Scan for the cell matching the given text and deliver its [x, y] coordinate at center. 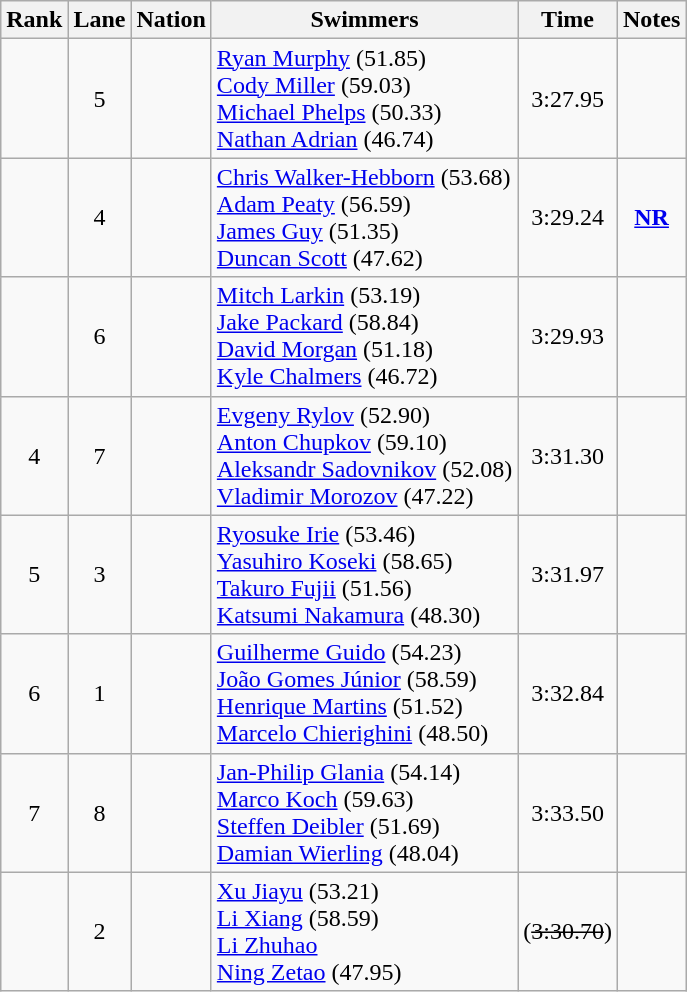
3 [100, 574]
Xu Jiayu (53.21)Li Xiang (58.59)Li ZhuhaoNing Zetao (47.95) [364, 932]
3:27.95 [568, 98]
3:29.24 [568, 218]
Jan-Philip Glania (54.14)Marco Koch (59.63)Steffen Deibler (51.69)Damian Wierling (48.04) [364, 812]
Ryosuke Irie (53.46)Yasuhiro Koseki (58.65)Takuro Fujii (51.56)Katsumi Nakamura (48.30) [364, 574]
1 [100, 694]
8 [100, 812]
Evgeny Rylov (52.90)Anton Chupkov (59.10)Aleksandr Sadovnikov (52.08)Vladimir Morozov (47.22) [364, 456]
Notes [651, 20]
3:32.84 [568, 694]
Swimmers [364, 20]
Mitch Larkin (53.19)Jake Packard (58.84)David Morgan (51.18)Kyle Chalmers (46.72) [364, 336]
2 [100, 932]
Ryan Murphy (51.85) Cody Miller (59.03)Michael Phelps (50.33)Nathan Adrian (46.74) [364, 98]
Rank [34, 20]
3:31.97 [568, 574]
Guilherme Guido (54.23)João Gomes Júnior (58.59)Henrique Martins (51.52)Marcelo Chierighini (48.50) [364, 694]
Chris Walker-Hebborn (53.68)Adam Peaty (56.59)James Guy (51.35)Duncan Scott (47.62) [364, 218]
Time [568, 20]
Lane [100, 20]
(3:30.70) [568, 932]
Nation [171, 20]
3:31.30 [568, 456]
3:33.50 [568, 812]
NR [651, 218]
3:29.93 [568, 336]
